Extract the [X, Y] coordinate from the center of the cell holding the provided text.  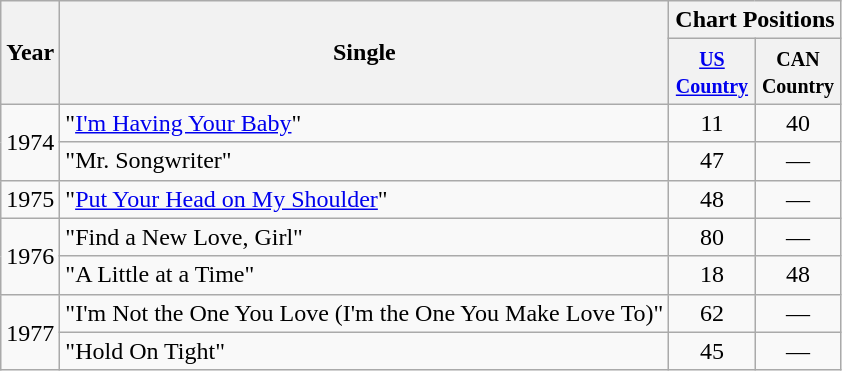
"A Little at a Time" [364, 275]
1977 [30, 332]
"Hold On Tight" [364, 351]
"Put Your Head on My Shoulder" [364, 199]
"Mr. Songwriter" [364, 161]
1976 [30, 256]
80 [712, 237]
1975 [30, 199]
"I'm Having Your Baby" [364, 123]
47 [712, 161]
18 [712, 275]
40 [798, 123]
45 [712, 351]
62 [712, 313]
US Country [712, 72]
Year [30, 52]
"I'm Not the One You Love (I'm the One You Make Love To)" [364, 313]
Chart Positions [755, 20]
Single [364, 52]
CAN Country [798, 72]
11 [712, 123]
1974 [30, 142]
"Find a New Love, Girl" [364, 237]
